Locate the cell with the specified text and output its (X, Y) center coordinate. 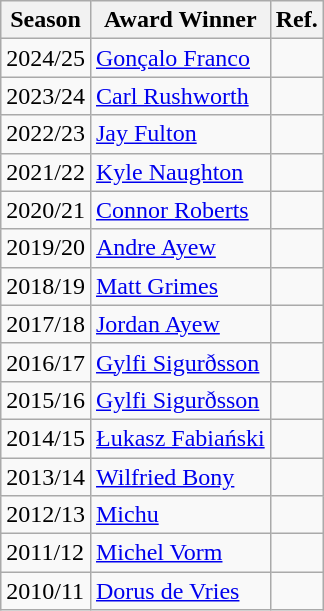
2022/23 (46, 134)
2011/12 (46, 553)
Season (46, 20)
Carl Rushworth (180, 96)
2014/15 (46, 438)
2024/25 (46, 58)
Michel Vorm (180, 553)
Matt Grimes (180, 286)
Award Winner (180, 20)
2013/14 (46, 477)
Kyle Naughton (180, 172)
2012/13 (46, 515)
2019/20 (46, 248)
2016/17 (46, 362)
Dorus de Vries (180, 591)
Jordan Ayew (180, 324)
Jay Fulton (180, 134)
2023/24 (46, 96)
Connor Roberts (180, 210)
Andre Ayew (180, 248)
2020/21 (46, 210)
2015/16 (46, 400)
2018/19 (46, 286)
Gonçalo Franco (180, 58)
Wilfried Bony (180, 477)
2021/22 (46, 172)
2017/18 (46, 324)
Ref. (296, 20)
Łukasz Fabiański (180, 438)
2010/11 (46, 591)
Michu (180, 515)
